Determine the [x, y] coordinate at the center of the cell enclosing the given text.  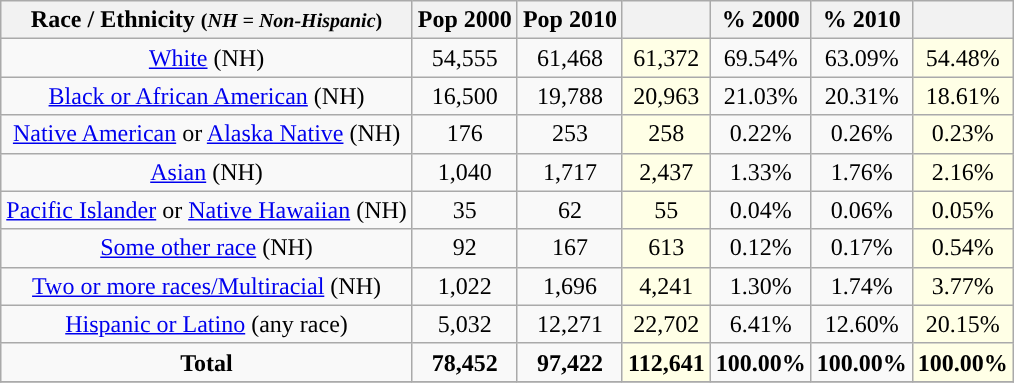
0.54% [962, 248]
0.22% [760, 134]
Pop 2000 [464, 20]
0.17% [862, 248]
61,468 [570, 58]
1.30% [760, 286]
Total [207, 362]
78,452 [464, 362]
0.23% [962, 134]
4,241 [666, 286]
0.26% [862, 134]
19,788 [570, 96]
176 [464, 134]
20,963 [666, 96]
1,022 [464, 286]
2.16% [962, 172]
Black or African American (NH) [207, 96]
167 [570, 248]
Race / Ethnicity (NH = Non-Hispanic) [207, 20]
5,032 [464, 324]
97,422 [570, 362]
0.12% [760, 248]
% 2010 [862, 20]
1,040 [464, 172]
12.60% [862, 324]
22,702 [666, 324]
Some other race (NH) [207, 248]
21.03% [760, 96]
613 [666, 248]
18.61% [962, 96]
1.33% [760, 172]
63.09% [862, 58]
54,555 [464, 58]
12,271 [570, 324]
92 [464, 248]
Pop 2010 [570, 20]
69.54% [760, 58]
3.77% [962, 286]
Pacific Islander or Native Hawaiian (NH) [207, 210]
6.41% [760, 324]
0.04% [760, 210]
62 [570, 210]
112,641 [666, 362]
54.48% [962, 58]
1,696 [570, 286]
35 [464, 210]
1.74% [862, 286]
White (NH) [207, 58]
1.76% [862, 172]
0.06% [862, 210]
16,500 [464, 96]
Native American or Alaska Native (NH) [207, 134]
258 [666, 134]
20.31% [862, 96]
1,717 [570, 172]
20.15% [962, 324]
0.05% [962, 210]
253 [570, 134]
61,372 [666, 58]
2,437 [666, 172]
% 2000 [760, 20]
Asian (NH) [207, 172]
Two or more races/Multiracial (NH) [207, 286]
55 [666, 210]
Hispanic or Latino (any race) [207, 324]
